Scan for the cell matching the given text and deliver its (X, Y) coordinate at center. 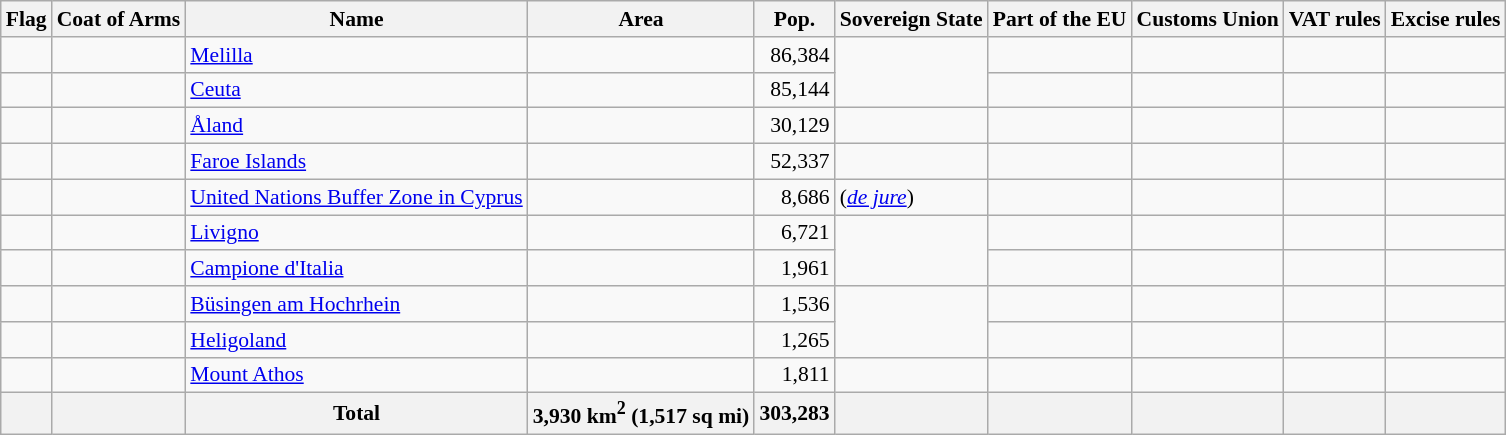
Faroe Islands (356, 162)
86,384 (794, 55)
6,721 (794, 233)
Total (356, 414)
VAT rules (1335, 19)
303,283 (794, 414)
1,265 (794, 340)
1,811 (794, 375)
Livigno (356, 233)
3,930 km2 (1,517 sq mi) (642, 414)
52,337 (794, 162)
Ex­cise rules (1446, 19)
Ceuta (356, 90)
Sove­reign State (912, 19)
Mount Athos (356, 375)
Büsingen am Hochrhein (356, 304)
(de jure) (912, 197)
30,129 (794, 126)
Area (642, 19)
Pop. (794, 19)
Melilla (356, 55)
8,686 (794, 197)
Heligoland (356, 340)
Cus­toms Union (1208, 19)
Name (356, 19)
Flag (26, 19)
85,144 (794, 90)
1,536 (794, 304)
Part of the EU (1060, 19)
Åland (356, 126)
Campione d'Italia (356, 269)
Coat of Arms (119, 19)
1,961 (794, 269)
United Nations Buffer Zone in Cyprus (356, 197)
